Return [x, y] of the center of cell containing provided text 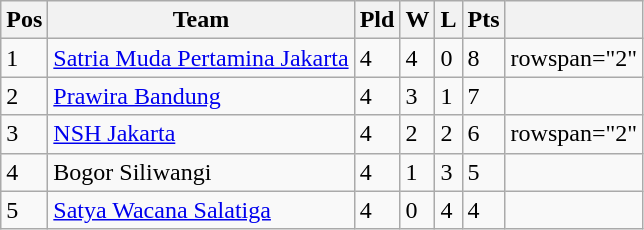
Satria Muda Pertamina Jakarta [201, 58]
Team [201, 20]
W [418, 20]
Bogor Siliwangi [201, 172]
6 [484, 134]
L [448, 20]
Pts [484, 20]
Satya Wacana Salatiga [201, 210]
Prawira Bandung [201, 96]
7 [484, 96]
Pld [377, 20]
Pos [24, 20]
8 [484, 58]
NSH Jakarta [201, 134]
